Locate the cell with the specified text and output its [x, y] center coordinate. 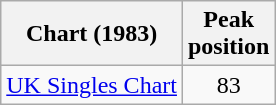
UK Singles Chart [92, 85]
Peakposition [228, 34]
83 [228, 85]
Chart (1983) [92, 34]
